Return [x, y] of the center of cell containing provided text 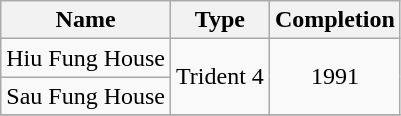
Sau Fung House [86, 96]
Name [86, 20]
Type [220, 20]
1991 [334, 77]
Trident 4 [220, 77]
Completion [334, 20]
Hiu Fung House [86, 58]
